Provide the [x, y] coordinate of the cell's center where the given text is located.  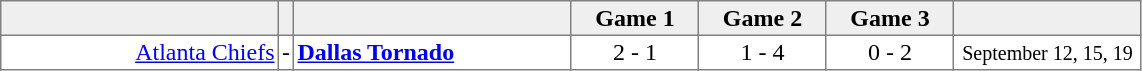
September 12, 15, 19 [1048, 52]
1 - 4 [763, 52]
Game 1 [635, 18]
Dallas Tornado [433, 52]
0 - 2 [890, 52]
- [286, 52]
Game 2 [763, 18]
Game 3 [890, 18]
Atlanta Chiefs [140, 52]
2 - 1 [635, 52]
